Detect which cell encompasses the target text, then output its [X, Y] center coordinate. 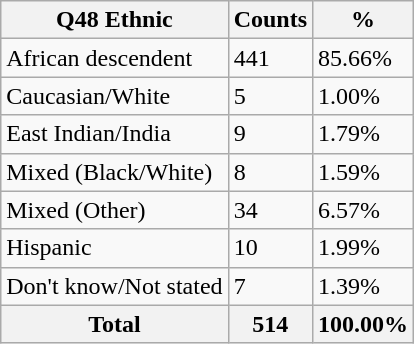
Caucasian/White [114, 96]
Total [114, 324]
10 [270, 248]
1.00% [364, 96]
8 [270, 172]
85.66% [364, 58]
514 [270, 324]
5 [270, 96]
9 [270, 134]
Mixed (Black/White) [114, 172]
1.79% [364, 134]
7 [270, 286]
Q48 Ethnic [114, 20]
34 [270, 210]
Mixed (Other) [114, 210]
East Indian/India [114, 134]
6.57% [364, 210]
Don't know/Not stated [114, 286]
1.39% [364, 286]
100.00% [364, 324]
African descendent [114, 58]
441 [270, 58]
Hispanic [114, 248]
1.59% [364, 172]
% [364, 20]
Counts [270, 20]
1.99% [364, 248]
